Determine the (x, y) coordinate at the center of the cell enclosing the given text.  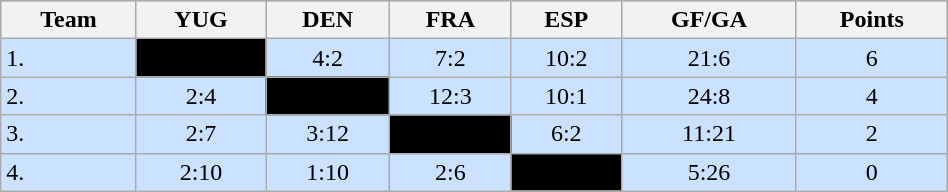
Team (69, 20)
YUG (200, 20)
24:8 (710, 96)
2:7 (200, 134)
2. (69, 96)
7:2 (450, 58)
6:2 (566, 134)
5:26 (710, 172)
2:4 (200, 96)
0 (872, 172)
3. (69, 134)
4. (69, 172)
ESP (566, 20)
6 (872, 58)
3:12 (328, 134)
GF/GA (710, 20)
11:21 (710, 134)
21:6 (710, 58)
DEN (328, 20)
4 (872, 96)
12:3 (450, 96)
2:6 (450, 172)
Points (872, 20)
10:2 (566, 58)
2 (872, 134)
2:10 (200, 172)
FRA (450, 20)
10:1 (566, 96)
4:2 (328, 58)
1. (69, 58)
1:10 (328, 172)
